Extract the [x, y] coordinate from the center of the cell holding the provided text.  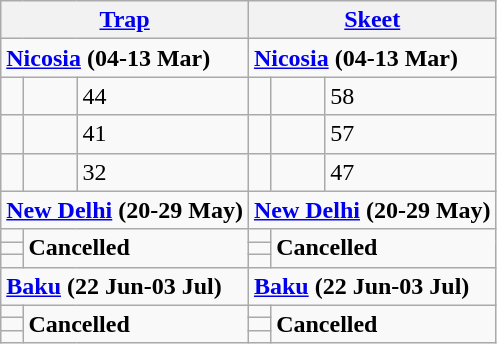
Skeet [372, 20]
58 [410, 96]
44 [162, 96]
47 [410, 172]
Trap [125, 20]
41 [162, 134]
57 [410, 134]
32 [162, 172]
